For the text-containing cell, return its midpoint in (X, Y) coordinate format. 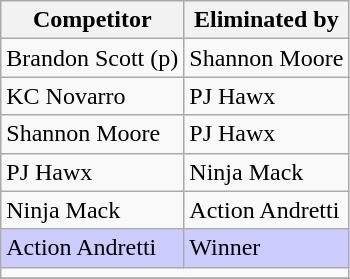
Competitor (92, 20)
Eliminated by (266, 20)
Brandon Scott (p) (92, 58)
KC Novarro (92, 96)
Winner (266, 248)
